Identify which cell holds the provided text, then report its (x, y) central coordinate. 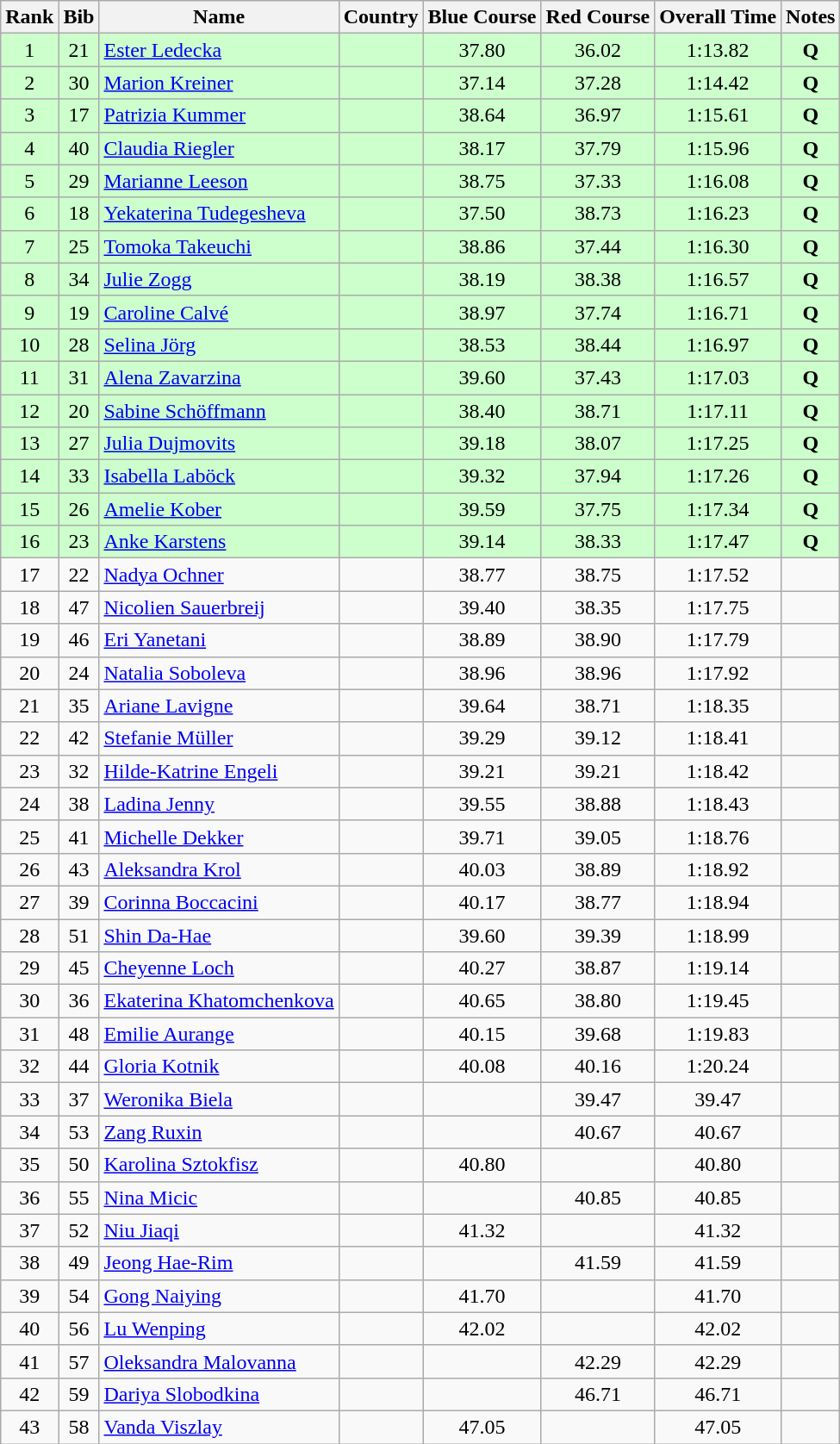
38.97 (482, 312)
1:17.52 (719, 575)
53 (79, 1132)
38.90 (598, 640)
39.40 (482, 607)
38.17 (482, 148)
1 (29, 50)
40.03 (482, 869)
1:15.61 (719, 115)
1:20.24 (719, 1067)
1:16.30 (719, 246)
44 (79, 1067)
Gloria Kotnik (219, 1067)
37.79 (598, 148)
38.19 (482, 279)
40.08 (482, 1067)
1:19.83 (719, 1034)
1:18.41 (719, 738)
37.33 (598, 181)
39.12 (598, 738)
Stefanie Müller (219, 738)
1:17.92 (719, 673)
Selina Jörg (219, 345)
Marianne Leeson (219, 181)
Isabella Laböck (219, 476)
Patrizia Kummer (219, 115)
39.32 (482, 476)
38.87 (598, 968)
Lu Wenping (219, 1329)
1:17.11 (719, 411)
Shin Da-Hae (219, 935)
38.40 (482, 411)
Ariane Lavigne (219, 706)
15 (29, 509)
4 (29, 148)
12 (29, 411)
37.75 (598, 509)
38.44 (598, 345)
1:17.25 (719, 444)
1:17.26 (719, 476)
1:18.94 (719, 902)
1:17.75 (719, 607)
38.35 (598, 607)
1:13.82 (719, 50)
37.44 (598, 246)
47 (79, 607)
Dariya Slobodkina (219, 1394)
Aleksandra Krol (219, 869)
8 (29, 279)
Nina Micic (219, 1198)
39.64 (482, 706)
37.74 (598, 312)
Claudia Riegler (219, 148)
Notes (811, 17)
1:14.42 (719, 83)
Hilde-Katrine Engeli (219, 771)
10 (29, 345)
38.73 (598, 214)
Weronika Biela (219, 1099)
57 (79, 1361)
36.97 (598, 115)
37.80 (482, 50)
40.16 (598, 1067)
6 (29, 214)
1:16.97 (719, 345)
1:18.92 (719, 869)
Julie Zogg (219, 279)
1:18.35 (719, 706)
Jeong Hae-Rim (219, 1263)
46 (79, 640)
Overall Time (719, 17)
59 (79, 1394)
37.50 (482, 214)
1:17.47 (719, 542)
1:17.03 (719, 377)
38.07 (598, 444)
39.39 (598, 935)
Blue Course (482, 17)
39.05 (598, 837)
55 (79, 1198)
36.02 (598, 50)
Gong Naiying (219, 1296)
56 (79, 1329)
Amelie Kober (219, 509)
Ester Ledecka (219, 50)
1:16.23 (719, 214)
Nicolien Sauerbreij (219, 607)
39.68 (598, 1034)
Rank (29, 17)
1:17.79 (719, 640)
5 (29, 181)
40.17 (482, 902)
Zang Ruxin (219, 1132)
Eri Yanetani (219, 640)
39.18 (482, 444)
11 (29, 377)
39.14 (482, 542)
Alena Zavarzina (219, 377)
Yekaterina Tudegesheva (219, 214)
3 (29, 115)
1:18.99 (719, 935)
Oleksandra Malovanna (219, 1361)
Julia Dujmovits (219, 444)
Ekaterina Khatomchenkova (219, 1001)
1:19.45 (719, 1001)
7 (29, 246)
1:16.71 (719, 312)
39.29 (482, 738)
52 (79, 1230)
Bib (79, 17)
1:18.43 (719, 804)
13 (29, 444)
40.15 (482, 1034)
45 (79, 968)
1:19.14 (719, 968)
40.65 (482, 1001)
39.71 (482, 837)
40.27 (482, 968)
38.88 (598, 804)
37.94 (598, 476)
16 (29, 542)
1:18.76 (719, 837)
39.55 (482, 804)
Sabine Schöffmann (219, 411)
Marion Kreiner (219, 83)
49 (79, 1263)
38.80 (598, 1001)
1:16.57 (719, 279)
38.33 (598, 542)
Ladina Jenny (219, 804)
Anke Karstens (219, 542)
38.53 (482, 345)
1:18.42 (719, 771)
Corinna Boccacini (219, 902)
1:15.96 (719, 148)
Michelle Dekker (219, 837)
Tomoka Takeuchi (219, 246)
54 (79, 1296)
Natalia Soboleva (219, 673)
51 (79, 935)
50 (79, 1165)
1:16.08 (719, 181)
48 (79, 1034)
Caroline Calvé (219, 312)
Niu Jiaqi (219, 1230)
38.38 (598, 279)
37.14 (482, 83)
37.43 (598, 377)
Vanda Viszlay (219, 1427)
Name (219, 17)
2 (29, 83)
1:17.34 (719, 509)
9 (29, 312)
Emilie Aurange (219, 1034)
38.86 (482, 246)
Country (381, 17)
Cheyenne Loch (219, 968)
Karolina Sztokfisz (219, 1165)
39.59 (482, 509)
37.28 (598, 83)
Nadya Ochner (219, 575)
Red Course (598, 17)
38.64 (482, 115)
58 (79, 1427)
14 (29, 476)
